Extract the [X, Y] coordinate from the center of the cell holding the provided text.  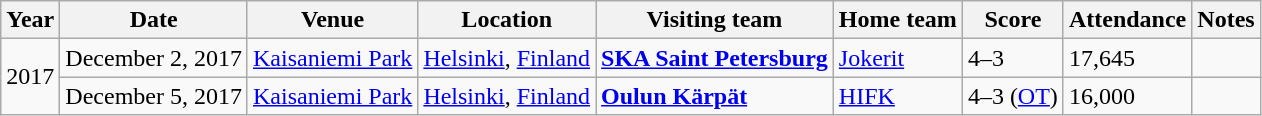
16,000 [1127, 96]
17,645 [1127, 58]
HIFK [898, 96]
December 2, 2017 [154, 58]
4–3 (OT) [1012, 96]
Attendance [1127, 20]
Oulun Kärpät [715, 96]
2017 [30, 77]
Location [507, 20]
Score [1012, 20]
4–3 [1012, 58]
Year [30, 20]
Jokerit [898, 58]
Notes [1226, 20]
Home team [898, 20]
Visiting team [715, 20]
December 5, 2017 [154, 96]
SKA Saint Petersburg [715, 58]
Venue [332, 20]
Date [154, 20]
